For the text-containing cell, return its midpoint in (x, y) coordinate format. 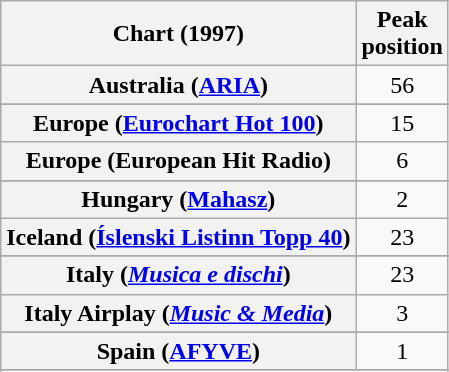
56 (402, 85)
Europe (European Hit Radio) (178, 161)
Italy Airplay (Music & Media) (178, 313)
15 (402, 123)
Europe (Eurochart Hot 100) (178, 123)
Australia (ARIA) (178, 85)
2 (402, 199)
Chart (1997) (178, 34)
Spain (AFYVE) (178, 351)
1 (402, 351)
Italy (Musica e dischi) (178, 275)
3 (402, 313)
Hungary (Mahasz) (178, 199)
6 (402, 161)
Iceland (Íslenski Listinn Topp 40) (178, 237)
Peakposition (402, 34)
